Find where the given text appears and provide that cell's center as (x, y) coordinate. 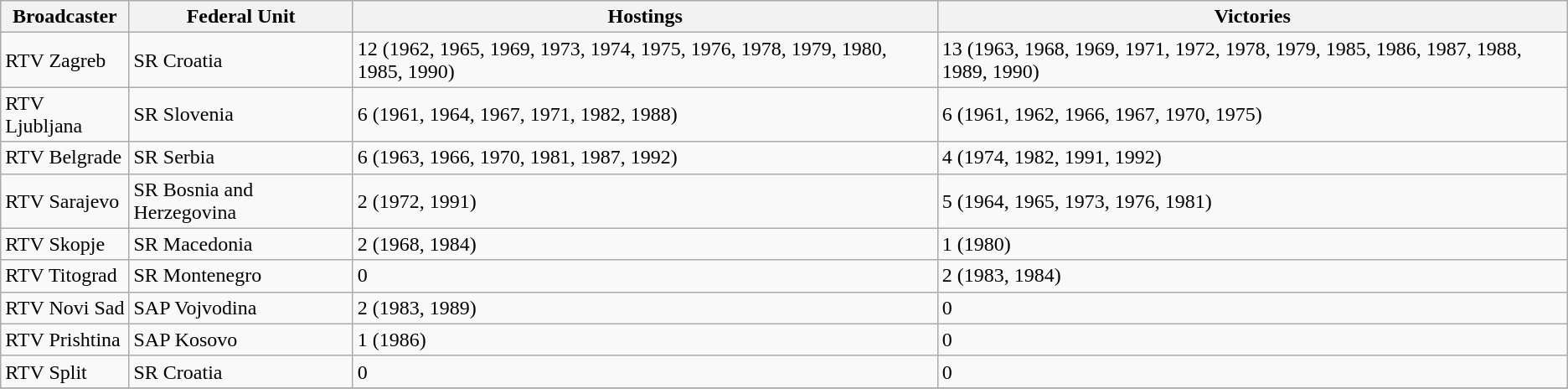
1 (1980) (1252, 244)
12 (1962, 1965, 1969, 1973, 1974, 1975, 1976, 1978, 1979, 1980, 1985, 1990) (645, 60)
SR Serbia (241, 158)
2 (1968, 1984) (645, 244)
6 (1961, 1964, 1967, 1971, 1982, 1988) (645, 114)
SR Bosnia and Herzegovina (241, 201)
5 (1964, 1965, 1973, 1976, 1981) (1252, 201)
SR Slovenia (241, 114)
RTV Titograd (65, 276)
SR Macedonia (241, 244)
RTV Skopje (65, 244)
13 (1963, 1968, 1969, 1971, 1972, 1978, 1979, 1985, 1986, 1987, 1988, 1989, 1990) (1252, 60)
2 (1983, 1989) (645, 308)
RTV Sarajevo (65, 201)
Federal Unit (241, 17)
Victories (1252, 17)
Broadcaster (65, 17)
RTV Novi Sad (65, 308)
RTV Belgrade (65, 158)
RTV Prishtina (65, 340)
SAP Vojvodina (241, 308)
Hostings (645, 17)
SR Montenegro (241, 276)
4 (1974, 1982, 1991, 1992) (1252, 158)
RTV Zagreb (65, 60)
1 (1986) (645, 340)
SAP Kosovo (241, 340)
RTV Ljubljana (65, 114)
6 (1961, 1962, 1966, 1967, 1970, 1975) (1252, 114)
RTV Split (65, 371)
6 (1963, 1966, 1970, 1981, 1987, 1992) (645, 158)
2 (1983, 1984) (1252, 276)
2 (1972, 1991) (645, 201)
